From the cell containing the given text, extract its center point as (x, y) coordinate. 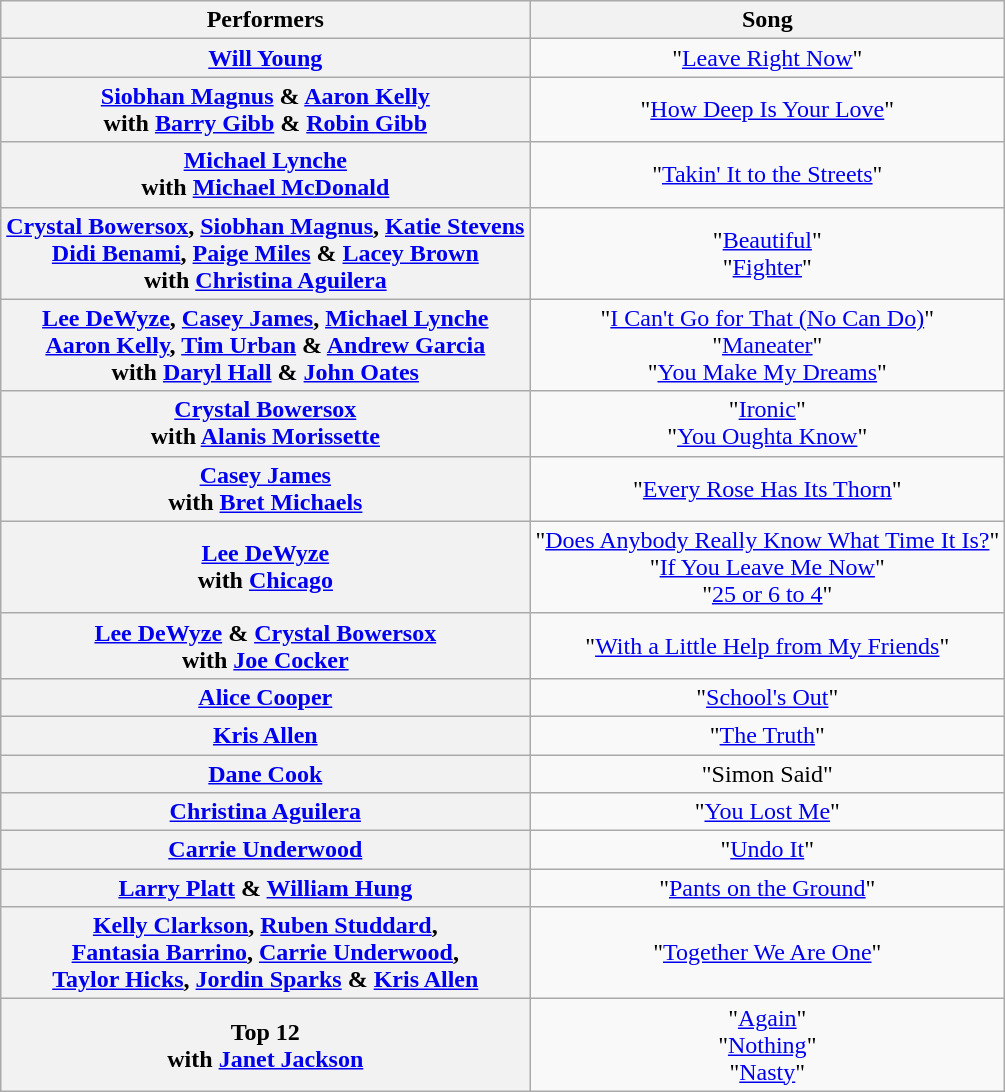
Crystal Bowersox, Siobhan Magnus, Katie StevensDidi Benami, Paige Miles & Lacey Brownwith Christina Aguilera (266, 253)
"Undo It" (768, 850)
"Takin' It to the Streets" (768, 174)
Lee DeWyze & Crystal Bowersoxwith Joe Cocker (266, 646)
Larry Platt & William Hung (266, 888)
"Every Rose Has Its Thorn" (768, 488)
"With a Little Help from My Friends" (768, 646)
Christina Aguilera (266, 812)
"The Truth" (768, 735)
Crystal Bowersoxwith Alanis Morissette (266, 424)
"Again""Nothing""Nasty" (768, 1045)
Kelly Clarkson, Ruben Studdard,Fantasia Barrino, Carrie Underwood,Taylor Hicks, Jordin Sparks & Kris Allen (266, 953)
"Simon Said" (768, 773)
"Ironic""You Oughta Know" (768, 424)
Performers (266, 20)
Song (768, 20)
"School's Out" (768, 697)
"I Can't Go for That (No Can Do)""Maneater""You Make My Dreams" (768, 345)
Will Young (266, 58)
Kris Allen (266, 735)
Dane Cook (266, 773)
Carrie Underwood (266, 850)
Michael Lynchewith Michael McDonald (266, 174)
"Beautiful""Fighter" (768, 253)
Top 12with Janet Jackson (266, 1045)
"Together We Are One" (768, 953)
"Leave Right Now" (768, 58)
Casey Jameswith Bret Michaels (266, 488)
"Does Anybody Really Know What Time It Is?""If You Leave Me Now""25 or 6 to 4" (768, 567)
Siobhan Magnus & Aaron Kellywith Barry Gibb & Robin Gibb (266, 110)
"Pants on the Ground" (768, 888)
"You Lost Me" (768, 812)
Lee DeWyze, Casey James, Michael LyncheAaron Kelly, Tim Urban & Andrew Garciawith Daryl Hall & John Oates (266, 345)
Alice Cooper (266, 697)
"How Deep Is Your Love" (768, 110)
Lee DeWyzewith Chicago (266, 567)
